Return the [x, y] coordinate for the center point of the cell that contains the specified text.  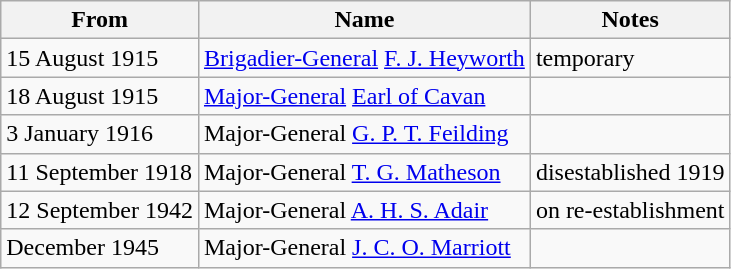
December 1945 [100, 248]
Major-General G. P. T. Feilding [364, 134]
Major-General A. H. S. Adair [364, 210]
18 August 1915 [100, 96]
Name [364, 20]
From [100, 20]
3 January 1916 [100, 134]
Major-General J. C. O. Marriott [364, 248]
Major-General Earl of Cavan [364, 96]
temporary [630, 58]
Major-General T. G. Matheson [364, 172]
Notes [630, 20]
disestablished 1919 [630, 172]
on re-establishment [630, 210]
11 September 1918 [100, 172]
12 September 1942 [100, 210]
15 August 1915 [100, 58]
Brigadier-General F. J. Heyworth [364, 58]
